Pinpoint the cell where the given text exists, returning its (x, y) midpoint coordinate. 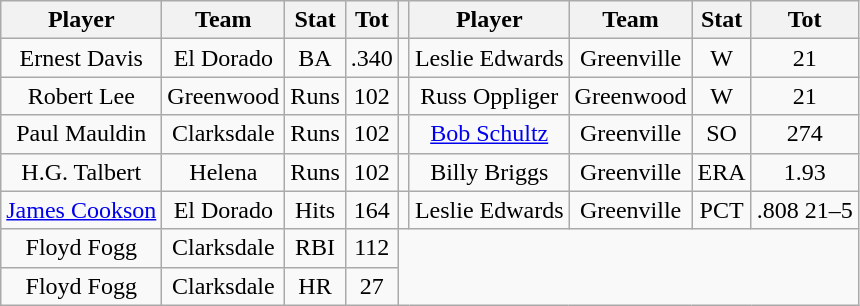
ERA (722, 172)
Helena (224, 172)
274 (804, 134)
PCT (722, 210)
RBI (315, 248)
Russ Oppliger (489, 96)
HR (315, 286)
Paul Mauldin (82, 134)
.808 21–5 (804, 210)
James Cookson (82, 210)
BA (315, 58)
.340 (372, 58)
112 (372, 248)
164 (372, 210)
Robert Lee (82, 96)
Ernest Davis (82, 58)
1.93 (804, 172)
H.G. Talbert (82, 172)
Billy Briggs (489, 172)
Hits (315, 210)
27 (372, 286)
Bob Schultz (489, 134)
SO (722, 134)
